Identify which cell holds the provided text, then report its (X, Y) central coordinate. 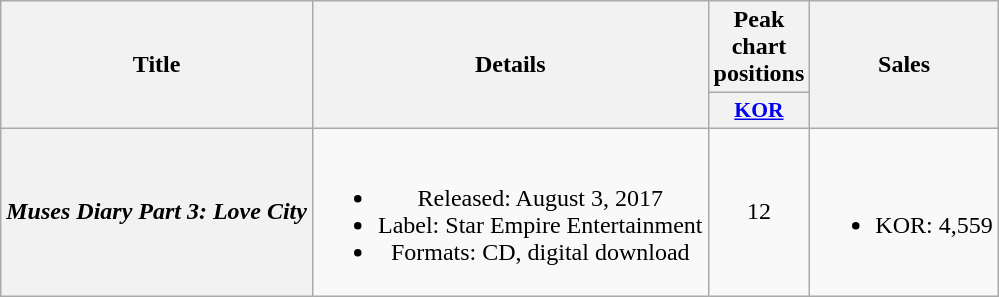
Title (157, 65)
Peak chart positions (759, 47)
12 (759, 212)
Released: August 3, 2017Label: Star Empire EntertainmentFormats: CD, digital download (510, 212)
Details (510, 65)
KOR: 4,559 (904, 212)
Sales (904, 65)
Muses Diary Part 3: Love City (157, 212)
KOR (759, 111)
